Find where the given text appears and provide that cell's center as [x, y] coordinate. 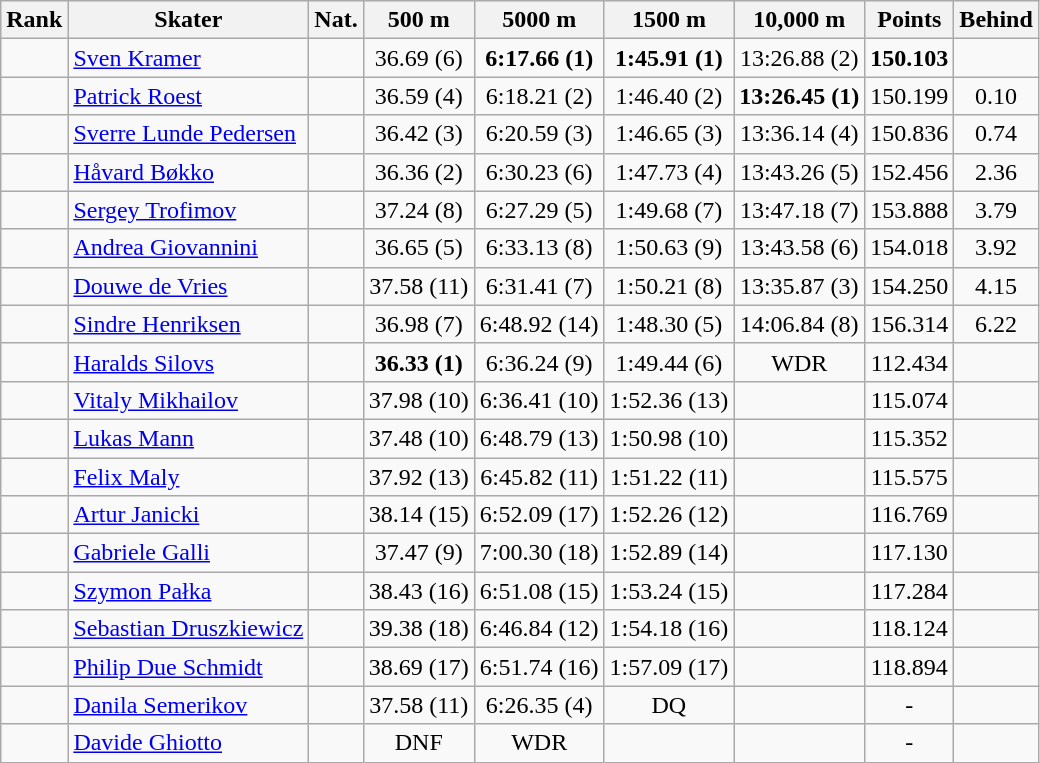
Patrick Roest [188, 96]
1:49.44 (6) [669, 362]
1:48.30 (5) [669, 324]
0.74 [996, 134]
13:26.45 (1) [800, 96]
6:30.23 (6) [539, 172]
Felix Maly [188, 477]
37.98 (10) [418, 400]
10,000 m [800, 20]
6:26.35 (4) [539, 705]
1:57.09 (17) [669, 667]
Philip Due Schmidt [188, 667]
Sebastian Druszkiewicz [188, 629]
156.314 [910, 324]
38.43 (16) [418, 591]
Gabriele Galli [188, 553]
Behind [996, 20]
Skater [188, 20]
Davide Ghiotto [188, 743]
6:31.41 (7) [539, 286]
0.10 [996, 96]
2.36 [996, 172]
6:33.13 (8) [539, 248]
118.894 [910, 667]
1:53.24 (15) [669, 591]
116.769 [910, 515]
150.836 [910, 134]
7:00.30 (18) [539, 553]
1:52.26 (12) [669, 515]
Sverre Lunde Pedersen [188, 134]
118.124 [910, 629]
1:47.73 (4) [669, 172]
Danila Semerikov [188, 705]
37.24 (8) [418, 210]
117.284 [910, 591]
Håvard Bøkko [188, 172]
36.69 (6) [418, 58]
150.103 [910, 58]
Lukas Mann [188, 438]
36.42 (3) [418, 134]
115.352 [910, 438]
6:18.21 (2) [539, 96]
39.38 (18) [418, 629]
1:51.22 (11) [669, 477]
36.98 (7) [418, 324]
14:06.84 (8) [800, 324]
6:27.29 (5) [539, 210]
Points [910, 20]
13:43.26 (5) [800, 172]
1:52.89 (14) [669, 553]
13:35.87 (3) [800, 286]
154.250 [910, 286]
6:17.66 (1) [539, 58]
1:50.98 (10) [669, 438]
6:51.08 (15) [539, 591]
115.575 [910, 477]
Vitaly Mikhailov [188, 400]
154.018 [910, 248]
152.456 [910, 172]
5000 m [539, 20]
6:52.09 (17) [539, 515]
3.92 [996, 248]
37.47 (9) [418, 553]
1:50.63 (9) [669, 248]
Artur Janicki [188, 515]
1:45.91 (1) [669, 58]
13:26.88 (2) [800, 58]
1:49.68 (7) [669, 210]
6:48.92 (14) [539, 324]
6.22 [996, 324]
Sindre Henriksen [188, 324]
Andrea Giovannini [188, 248]
6:45.82 (11) [539, 477]
1:54.18 (16) [669, 629]
1:50.21 (8) [669, 286]
DQ [669, 705]
6:36.41 (10) [539, 400]
Sven Kramer [188, 58]
13:47.18 (7) [800, 210]
Douwe de Vries [188, 286]
6:20.59 (3) [539, 134]
Nat. [336, 20]
Haralds Silovs [188, 362]
13:43.58 (6) [800, 248]
36.36 (2) [418, 172]
Sergey Trofimov [188, 210]
Rank [34, 20]
1:52.36 (13) [669, 400]
37.92 (13) [418, 477]
117.130 [910, 553]
Szymon Pałka [188, 591]
1500 m [669, 20]
6:46.84 (12) [539, 629]
3.79 [996, 210]
36.33 (1) [418, 362]
1:46.40 (2) [669, 96]
150.199 [910, 96]
13:36.14 (4) [800, 134]
36.65 (5) [418, 248]
153.888 [910, 210]
4.15 [996, 286]
500 m [418, 20]
1:46.65 (3) [669, 134]
38.69 (17) [418, 667]
112.434 [910, 362]
6:51.74 (16) [539, 667]
6:48.79 (13) [539, 438]
37.48 (10) [418, 438]
DNF [418, 743]
36.59 (4) [418, 96]
6:36.24 (9) [539, 362]
38.14 (15) [418, 515]
115.074 [910, 400]
